Locate the cell with the specified text and output its (X, Y) center coordinate. 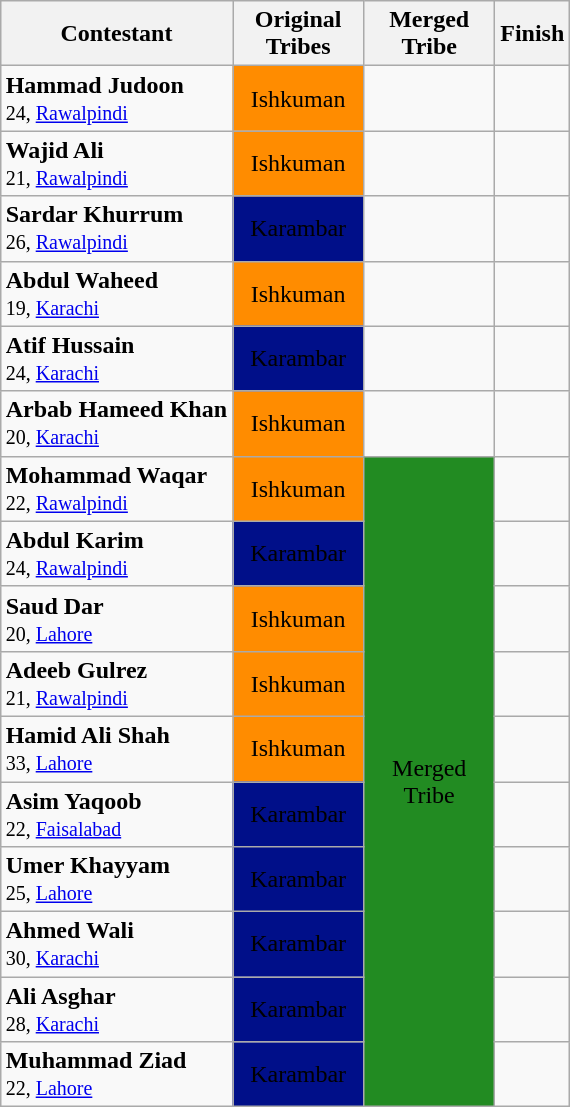
Finish (532, 34)
Hamid Ali Shah33, Lahore (116, 748)
Atif Hussain24, Karachi (116, 358)
Umer Khayyam25, Lahore (116, 880)
Saud Dar20, Lahore (116, 618)
Ahmed Wali30, Karachi (116, 944)
Wajid Ali21, Rawalpindi (116, 164)
Abdul Karim24, Rawalpindi (116, 554)
Merged Tribe (430, 782)
OriginalTribes (298, 34)
Contestant (116, 34)
Mohammad Waqar22, Rawalpindi (116, 488)
Abdul Waheed19, Karachi (116, 294)
Ali Asghar28, Karachi (116, 1010)
Arbab Hameed Khan20, Karachi (116, 424)
Sardar Khurrum26, Rawalpindi (116, 228)
Hammad Judoon24, Rawalpindi (116, 98)
Muhammad Ziad22, Lahore (116, 1074)
Adeeb Gulrez21, Rawalpindi (116, 684)
Asim Yaqoob22, Faisalabad (116, 814)
MergedTribe (430, 34)
